Output the [x, y] coordinate of the center of the cell containing the given text.  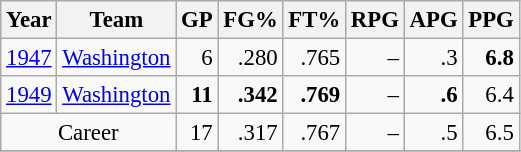
FT% [314, 20]
APG [434, 20]
6.5 [491, 133]
Year [29, 20]
.6 [434, 95]
PPG [491, 20]
.280 [250, 58]
.342 [250, 95]
Team [116, 20]
.769 [314, 95]
.3 [434, 58]
.765 [314, 58]
6.4 [491, 95]
1949 [29, 95]
6 [197, 58]
.5 [434, 133]
GP [197, 20]
.767 [314, 133]
RPG [376, 20]
Career [88, 133]
FG% [250, 20]
1947 [29, 58]
.317 [250, 133]
6.8 [491, 58]
11 [197, 95]
17 [197, 133]
